Provide the (x, y) coordinate of the cell's center where the given text is located.  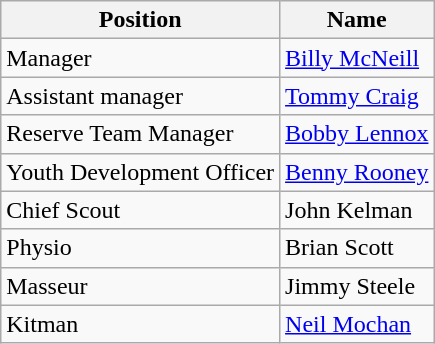
Assistant manager (140, 96)
John Kelman (357, 210)
Reserve Team Manager (140, 134)
Jimmy Steele (357, 286)
Chief Scout (140, 210)
Brian Scott (357, 248)
Kitman (140, 324)
Benny Rooney (357, 172)
Tommy Craig (357, 96)
Masseur (140, 286)
Neil Mochan (357, 324)
Position (140, 20)
Billy McNeill (357, 58)
Physio (140, 248)
Manager (140, 58)
Name (357, 20)
Youth Development Officer (140, 172)
Bobby Lennox (357, 134)
